Extract the [X, Y] coordinate from the center of the cell holding the provided text.  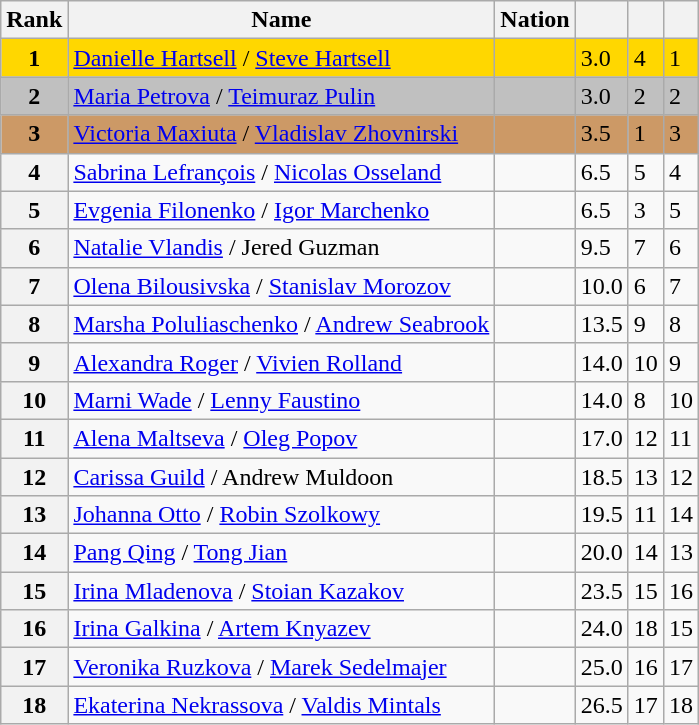
Irina Mladenova / Stoian Kazakov [282, 591]
Johanna Otto / Robin Szolkowy [282, 515]
Name [282, 20]
Natalie Vlandis / Jered Guzman [282, 248]
Nation [535, 20]
17.0 [602, 438]
Danielle Hartsell / Steve Hartsell [282, 58]
18.5 [602, 477]
26.5 [602, 705]
Rank [34, 20]
9.5 [602, 248]
Alexandra Roger / Vivien Rolland [282, 362]
24.0 [602, 629]
Veronika Ruzkova / Marek Sedelmajer [282, 667]
13.5 [602, 324]
Carissa Guild / Andrew Muldoon [282, 477]
23.5 [602, 591]
Marsha Poluliaschenko / Andrew Seabrook [282, 324]
3.5 [602, 134]
Olena Bilousivska / Stanislav Morozov [282, 286]
Evgenia Filonenko / Igor Marchenko [282, 210]
Pang Qing / Tong Jian [282, 553]
10.0 [602, 286]
Marni Wade / Lenny Faustino [282, 400]
19.5 [602, 515]
20.0 [602, 553]
25.0 [602, 667]
Ekaterina Nekrassova / Valdis Mintals [282, 705]
Alena Maltseva / Oleg Popov [282, 438]
Victoria Maxiuta / Vladislav Zhovnirski [282, 134]
Maria Petrova / Teimuraz Pulin [282, 96]
Irina Galkina / Artem Knyazev [282, 629]
Sabrina Lefrançois / Nicolas Osseland [282, 172]
